Scan for the cell matching the given text and deliver its [x, y] coordinate at center. 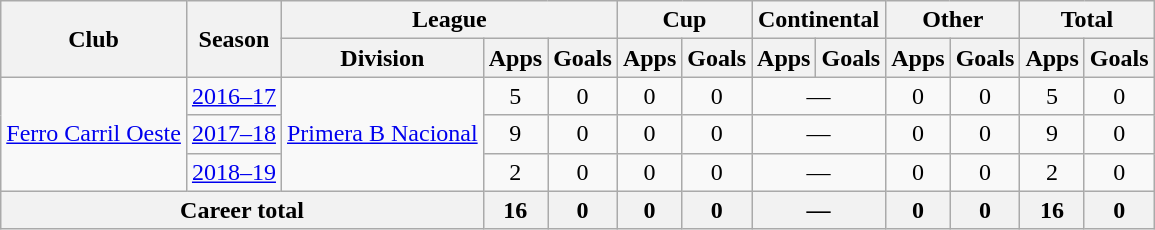
Season [234, 39]
Ferro Carril Oeste [94, 134]
Cup [684, 20]
Division [382, 58]
Primera B Nacional [382, 134]
Career total [242, 210]
Continental [819, 20]
Total [1087, 20]
2017–18 [234, 134]
2018–19 [234, 172]
League [449, 20]
Other [953, 20]
2016–17 [234, 96]
Club [94, 39]
